Identify which cell holds the provided text, then report its [X, Y] central coordinate. 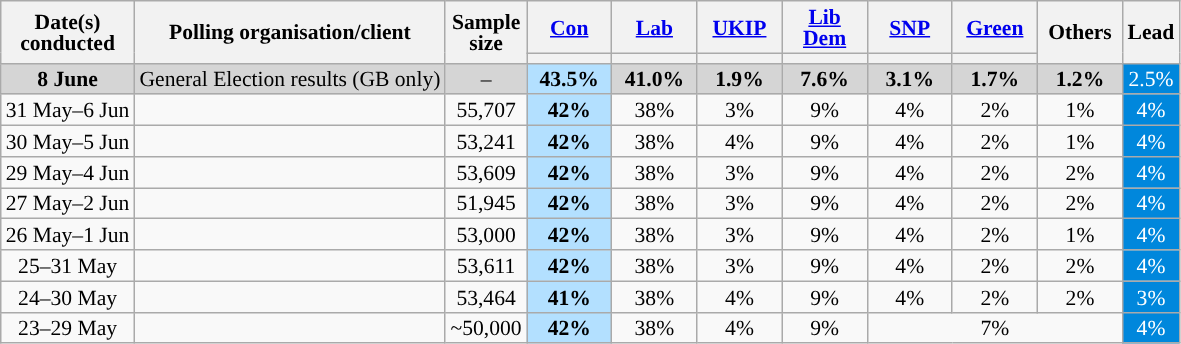
41.0% [654, 78]
25–31 May [68, 266]
Samplesize [486, 32]
Green [994, 27]
General Election results (GB only) [290, 78]
3.1% [910, 78]
8 June [68, 78]
31 May–6 Jun [68, 110]
7.6% [824, 78]
Polling organisation/client [290, 32]
51,945 [486, 204]
1.9% [740, 78]
SNP [910, 27]
26 May–1 Jun [68, 234]
Others [1080, 32]
Lib Dem [824, 27]
UKIP [740, 27]
53,241 [486, 142]
53,464 [486, 296]
23–29 May [68, 328]
7% [994, 328]
~50,000 [486, 328]
Lead [1152, 32]
24–30 May [68, 296]
53,611 [486, 266]
Con [570, 27]
1.7% [994, 78]
29 May–4 Jun [68, 172]
53,609 [486, 172]
43.5% [570, 78]
53,000 [486, 234]
55,707 [486, 110]
– [486, 78]
30 May–5 Jun [68, 142]
Date(s)conducted [68, 32]
1.2% [1080, 78]
27 May–2 Jun [68, 204]
Lab [654, 27]
2.5% [1152, 78]
41% [570, 296]
